From the cell containing the given text, extract its center point as [x, y] coordinate. 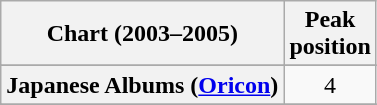
Japanese Albums (Oricon) [142, 85]
Peakposition [330, 34]
Chart (2003–2005) [142, 34]
4 [330, 85]
